Detect which cell encompasses the target text, then output its [x, y] center coordinate. 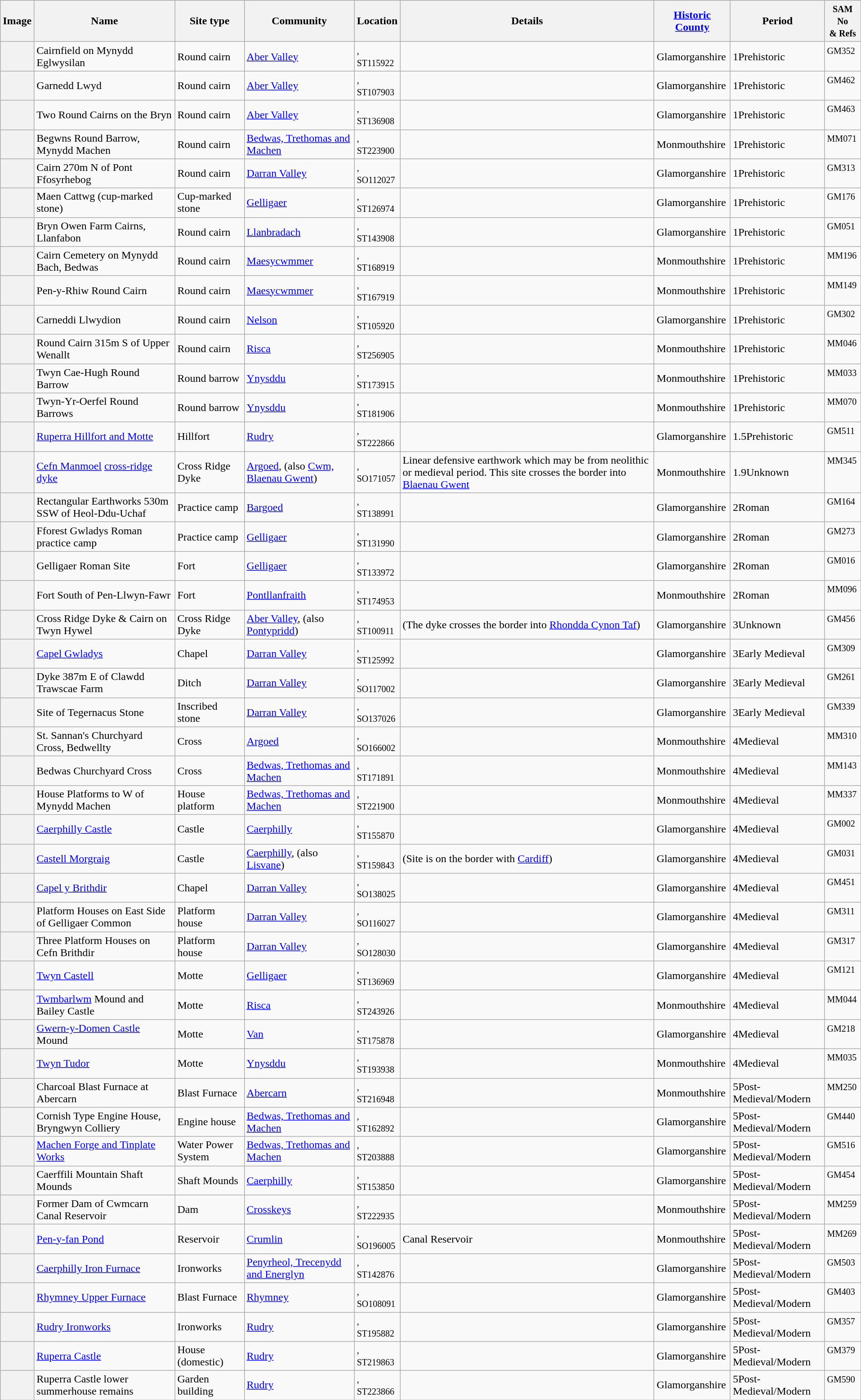
, ST159843 [377, 858]
Shaft Mounds [210, 1180]
MM269 [843, 1239]
(The dyke crosses the border into Rhondda Cynon Taf) [527, 624]
GM590 [843, 1385]
GM016 [843, 566]
Bryn Owen Farm Cairns, Llanfabon [104, 232]
, ST181906 [377, 407]
Pontllanfraith [299, 595]
, ST223900 [377, 144]
, ST174953 [377, 595]
, SO117002 [377, 683]
, ST125992 [377, 654]
, ST115922 [377, 57]
Aber Valley, (also Pontypridd) [299, 624]
GM218 [843, 1034]
GM302 [843, 319]
Capel Gwladys [104, 654]
Location [377, 21]
Cairn 270m N of Pont Ffosyrhebog [104, 174]
, SO116027 [377, 917]
Fforest Gwladys Roman practice camp [104, 537]
MM143 [843, 771]
Crosskeys [299, 1210]
House (domestic) [210, 1356]
, ST138991 [377, 507]
Round Cairn 315m S of Upper Wenallt [104, 349]
Gelligaer Roman Site [104, 566]
GM313 [843, 174]
Ruperra Castle lower summerhouse remains [104, 1385]
, ST100911 [377, 624]
Platform Houses on East Side of Gelligaer Common [104, 917]
Carneddi Llwydion [104, 319]
Inscribed stone [210, 712]
, ST203888 [377, 1151]
Ditch [210, 683]
GM121 [843, 976]
Site of Tegernacus Stone [104, 712]
, SO108091 [377, 1297]
GM440 [843, 1122]
Reservoir [210, 1239]
Twyn Castell [104, 976]
Llanbradach [299, 232]
Rhymney Upper Furnace [104, 1297]
, ST171891 [377, 771]
Bedwas Churchyard Cross [104, 771]
Twyn Tudor [104, 1063]
Crumlin [299, 1239]
Cairn Cemetery on Mynydd Bach, Bedwas [104, 261]
Historic County [692, 21]
GM456 [843, 624]
, ST162892 [377, 1122]
GM379 [843, 1356]
MM071 [843, 144]
Caerphilly, (also Lisvane) [299, 858]
, ST142876 [377, 1268]
Community [299, 21]
, ST168919 [377, 261]
MM196 [843, 261]
Linear defensive earthwork which may be from neolithic or medieval period. This site crosses the border into Blaenau Gwent [527, 472]
MM337 [843, 800]
GM403 [843, 1297]
, SO112027 [377, 174]
, ST136969 [377, 976]
House Platforms to W of Mynydd Machen [104, 800]
, ST219863 [377, 1356]
MM345 [843, 472]
Argoed [299, 741]
Rhymney [299, 1297]
Hillfort [210, 437]
Argoed, (also Cwm, Blaenau Gwent) [299, 472]
, ST221900 [377, 800]
Ruperra Castle [104, 1356]
Garden building [210, 1385]
GM462 [843, 85]
GM352 [843, 57]
, SO196005 [377, 1239]
Twmbarlwm Mound and Bailey Castle [104, 1005]
MM070 [843, 407]
GM051 [843, 232]
Name [104, 21]
Machen Forge and Tinplate Works [104, 1151]
MM310 [843, 741]
GM002 [843, 829]
Rudry Ironworks [104, 1327]
MM259 [843, 1210]
, ST143908 [377, 232]
MM096 [843, 595]
, SO166002 [377, 741]
, SO138025 [377, 888]
GM031 [843, 858]
GM164 [843, 507]
Caerphilly Castle [104, 829]
Pen-y-Rhiw Round Cairn [104, 291]
Three Platform Houses on Cefn Brithdir [104, 946]
Bargoed [299, 507]
, SO128030 [377, 946]
Ruperra Hillfort and Motte [104, 437]
Cefn Manmoel cross-ridge dyke [104, 472]
, ST216948 [377, 1093]
, ST223866 [377, 1385]
, ST105920 [377, 319]
St. Sannan's Churchyard Cross, Bedwellty [104, 741]
Begwns Round Barrow, Mynydd Machen [104, 144]
Site type [210, 21]
Image [17, 21]
SAM No& Refs [843, 21]
Caerffili Mountain Shaft Mounds [104, 1180]
, ST222866 [377, 437]
Caerphilly Iron Furnace [104, 1268]
GM516 [843, 1151]
Dyke 387m E of Clawdd Trawscae Farm [104, 683]
Charcoal Blast Furnace at Abercarn [104, 1093]
, ST126974 [377, 202]
Garnedd Lwyd [104, 85]
GM503 [843, 1268]
Former Dam of Cwmcarn Canal Reservoir [104, 1210]
, ST155870 [377, 829]
MM035 [843, 1063]
Abercarn [299, 1093]
, ST195882 [377, 1327]
GM454 [843, 1180]
Twyn-Yr-Oerfel Round Barrows [104, 407]
1.5Prehistoric [777, 437]
, ST131990 [377, 537]
, ST167919 [377, 291]
Castell Morgraig [104, 858]
GM273 [843, 537]
, ST133972 [377, 566]
MM033 [843, 378]
MM250 [843, 1093]
GM463 [843, 115]
GM309 [843, 654]
Maen Cattwg (cup-marked stone) [104, 202]
Engine house [210, 1122]
, ST175878 [377, 1034]
Cross Ridge Dyke & Cairn on Twyn Hywel [104, 624]
3Unknown [777, 624]
Capel y Brithdir [104, 888]
GM317 [843, 946]
MM149 [843, 291]
Cup-marked stone [210, 202]
Rectangular Earthworks 530m SSW of Heol-Ddu-Uchaf [104, 507]
(Site is on the border with Cardiff) [527, 858]
House platform [210, 800]
GM451 [843, 888]
GM339 [843, 712]
, ST193938 [377, 1063]
, SO171057 [377, 472]
Fort South of Pen-Llwyn-Fawr [104, 595]
Dam [210, 1210]
, ST153850 [377, 1180]
, ST243926 [377, 1005]
Two Round Cairns on the Bryn [104, 115]
Details [527, 21]
Pen-y-fan Pond [104, 1239]
MM046 [843, 349]
GM261 [843, 683]
Van [299, 1034]
, ST222935 [377, 1210]
GM511 [843, 437]
, ST107903 [377, 85]
Twyn Cae-Hugh Round Barrow [104, 378]
1.9Unknown [777, 472]
Water Power System [210, 1151]
, SO137026 [377, 712]
MM044 [843, 1005]
Nelson [299, 319]
GM176 [843, 202]
, ST136908 [377, 115]
, ST173915 [377, 378]
Gwern-y-Domen Castle Mound [104, 1034]
GM357 [843, 1327]
Period [777, 21]
Cairnfield on Mynydd Eglwysilan [104, 57]
GM311 [843, 917]
Canal Reservoir [527, 1239]
Penyrheol, Trecenydd and Energlyn [299, 1268]
Cornish Type Engine House, Bryngwyn Colliery [104, 1122]
, ST256905 [377, 349]
